For the text-containing cell, return its midpoint in (x, y) coordinate format. 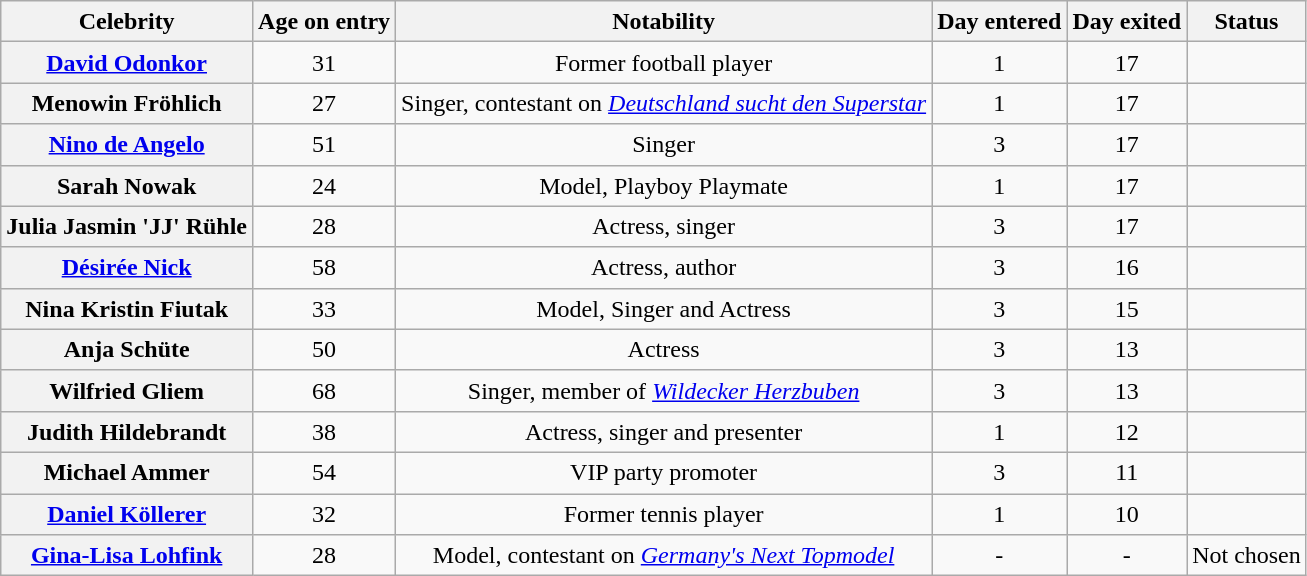
Status (1247, 22)
58 (324, 268)
27 (324, 104)
Wilfried Gliem (127, 390)
Model, Playboy Playmate (664, 186)
68 (324, 390)
11 (1127, 472)
VIP party promoter (664, 472)
50 (324, 350)
Actress, singer and presenter (664, 432)
Nino de Angelo (127, 144)
Actress (664, 350)
Model, Singer and Actress (664, 308)
Actress, singer (664, 226)
51 (324, 144)
Judith Hildebrandt (127, 432)
24 (324, 186)
15 (1127, 308)
Actress, author (664, 268)
Former tennis player (664, 514)
Model, contestant on Germany's Next Topmodel (664, 556)
Not chosen (1247, 556)
Julia Jasmin 'JJ' Rühle (127, 226)
Nina Kristin Fiutak (127, 308)
Désirée Nick (127, 268)
David Odonkor (127, 62)
31 (324, 62)
Notability (664, 22)
Gina-Lisa Lohfink (127, 556)
Anja Schüte (127, 350)
Singer, member of Wildecker Herzbuben (664, 390)
Day entered (1000, 22)
Former football player (664, 62)
33 (324, 308)
12 (1127, 432)
Menowin Fröhlich (127, 104)
38 (324, 432)
Age on entry (324, 22)
Day exited (1127, 22)
16 (1127, 268)
32 (324, 514)
10 (1127, 514)
Michael Ammer (127, 472)
Singer (664, 144)
Sarah Nowak (127, 186)
Singer, contestant on Deutschland sucht den Superstar (664, 104)
54 (324, 472)
Daniel Köllerer (127, 514)
Celebrity (127, 22)
